Scan for the cell matching the given text and deliver its (X, Y) coordinate at center. 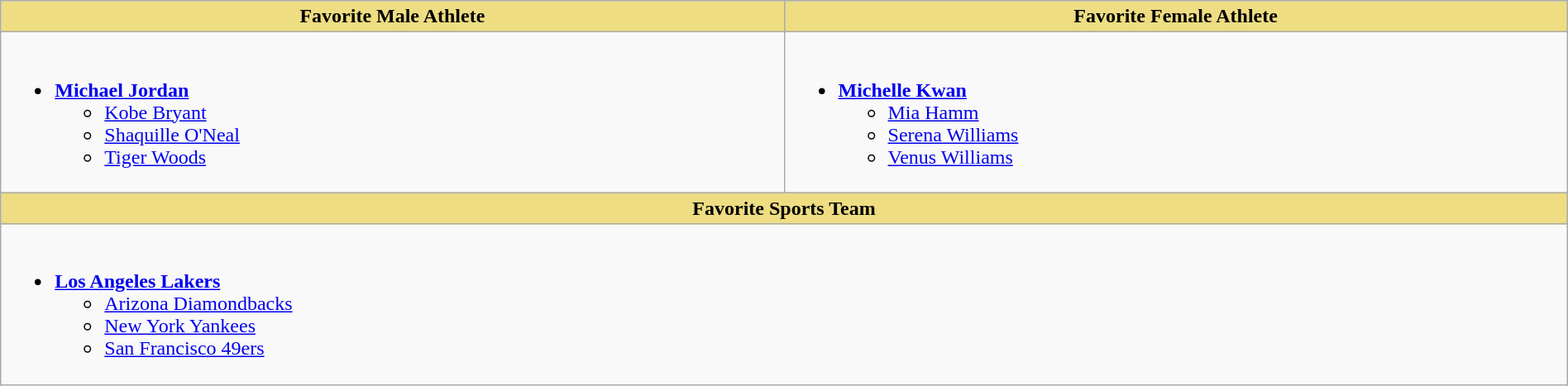
Favorite Sports Team (784, 208)
Favorite Male Athlete (392, 17)
Los Angeles LakersArizona DiamondbacksNew York YankeesSan Francisco 49ers (784, 304)
Favorite Female Athlete (1176, 17)
Michelle KwanMia HammSerena WilliamsVenus Williams (1176, 112)
Michael JordanKobe BryantShaquille O'NealTiger Woods (392, 112)
